Extract the (X, Y) coordinate from the center of the cell holding the provided text.  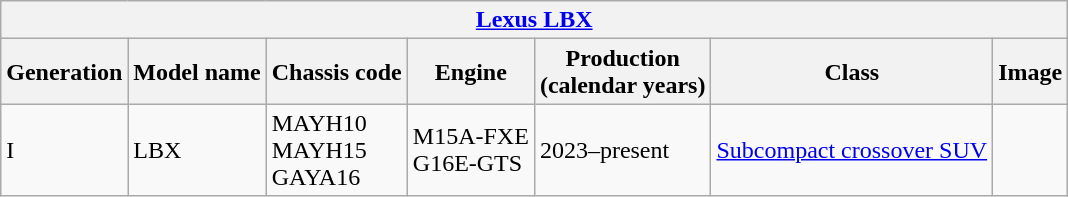
Engine (470, 72)
Model name (197, 72)
Generation (64, 72)
Subcompact crossover SUV (852, 150)
Image (1030, 72)
Lexus LBX (534, 20)
2023–present (622, 150)
Class (852, 72)
LBX (197, 150)
I (64, 150)
MAYH10MAYH15GAYA16 (336, 150)
M15A-FXEG16E-GTS (470, 150)
Chassis code (336, 72)
Production(calendar years) (622, 72)
